Return the (X, Y) coordinate for the center point of the cell that contains the specified text.  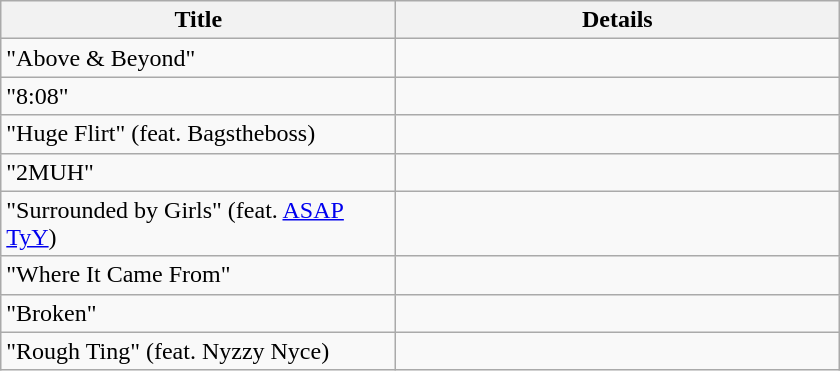
"Huge Flirt" (feat. Bagstheboss) (198, 134)
"2MUH" (198, 172)
Title (198, 20)
"Surrounded by Girls" (feat. ASAP TyY) (198, 224)
"Above & Beyond" (198, 58)
"8:08" (198, 96)
"Rough Ting" (feat. Nyzzy Nyce) (198, 351)
Details (618, 20)
"Where It Came From" (198, 275)
"Broken" (198, 313)
